For the text-containing cell, return its midpoint in [x, y] coordinate format. 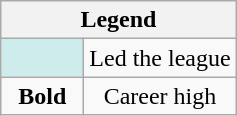
Legend [118, 20]
Career high [160, 96]
Led the league [160, 58]
Bold [42, 96]
